Identify which cell holds the provided text, then report its [x, y] central coordinate. 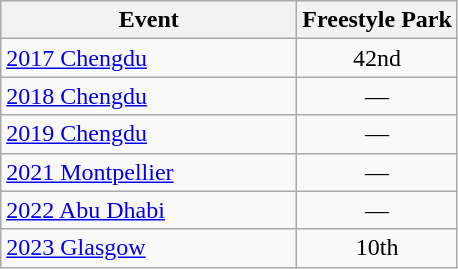
2021 Montpellier [149, 172]
42nd [378, 58]
2018 Chengdu [149, 96]
2023 Glasgow [149, 248]
2017 Chengdu [149, 58]
Freestyle Park [378, 20]
2022 Abu Dhabi [149, 210]
10th [378, 248]
2019 Chengdu [149, 134]
Event [149, 20]
